Return the (X, Y) coordinate for the center point of the cell that contains the specified text.  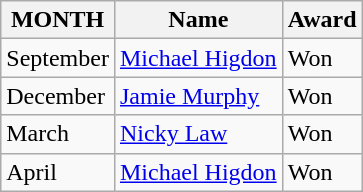
April (58, 172)
Nicky Law (198, 134)
Jamie Murphy (198, 96)
Name (198, 20)
September (58, 58)
December (58, 96)
Award (322, 20)
March (58, 134)
MONTH (58, 20)
